Extract the (x, y) coordinate from the center of the cell holding the provided text.  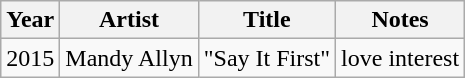
Artist (129, 20)
2015 (30, 58)
Year (30, 20)
Title (266, 20)
"Say It First" (266, 58)
Mandy Allyn (129, 58)
love interest (400, 58)
Notes (400, 20)
